Determine the [x, y] coordinate at the center of the cell enclosing the given text.  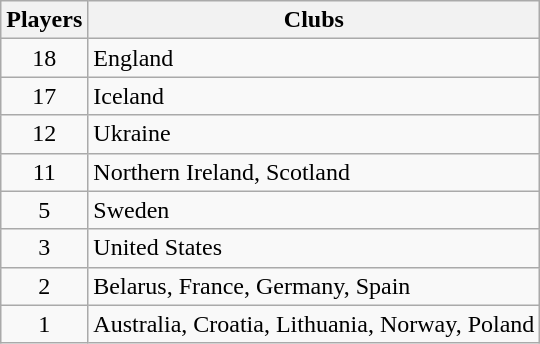
Belarus, France, Germany, Spain [314, 286]
Clubs [314, 20]
Ukraine [314, 134]
2 [44, 286]
Sweden [314, 210]
17 [44, 96]
1 [44, 324]
Australia, Croatia, Lithuania, Norway, Poland [314, 324]
Iceland [314, 96]
Players [44, 20]
United States [314, 248]
11 [44, 172]
18 [44, 58]
3 [44, 248]
12 [44, 134]
5 [44, 210]
England [314, 58]
Northern Ireland, Scotland [314, 172]
